Locate the cell with the specified text and output its (X, Y) center coordinate. 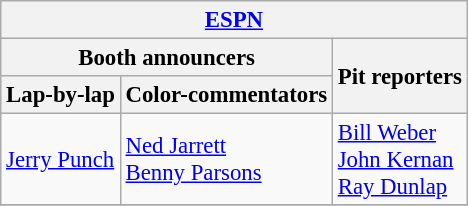
Pit reporters (400, 76)
Ned Jarrett Benny Parsons (226, 160)
Bill Weber John Kernan Ray Dunlap (400, 160)
ESPN (234, 20)
Booth announcers (167, 58)
Color-commentators (226, 95)
Jerry Punch (60, 160)
Lap-by-lap (60, 95)
